Detect which cell encompasses the target text, then output its (x, y) center coordinate. 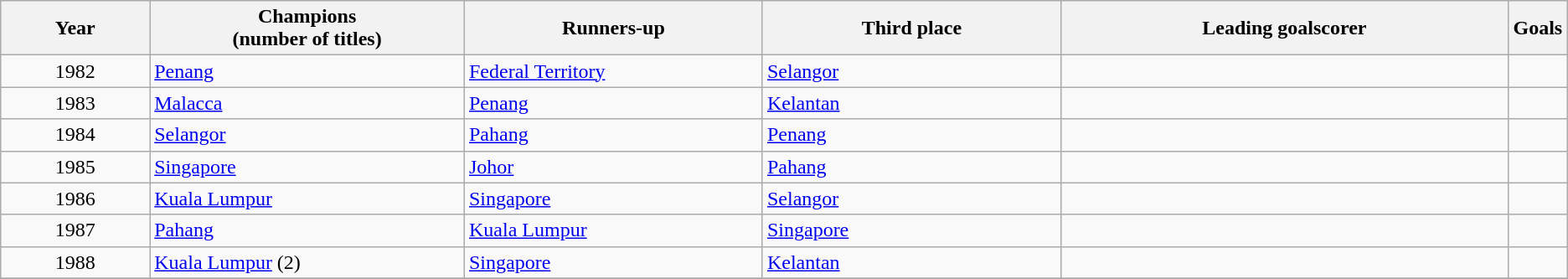
1984 (75, 135)
1983 (75, 103)
Year (75, 28)
Malacca (307, 103)
1982 (75, 71)
Johor (613, 167)
1988 (75, 262)
Goals (1538, 28)
Federal Territory (613, 71)
1987 (75, 230)
Third place (911, 28)
Leading goalscorer (1284, 28)
Runners-up (613, 28)
Champions(number of titles) (307, 28)
1986 (75, 199)
Kuala Lumpur (2) (307, 262)
1985 (75, 167)
